Return (X, Y) of the center of cell containing provided text 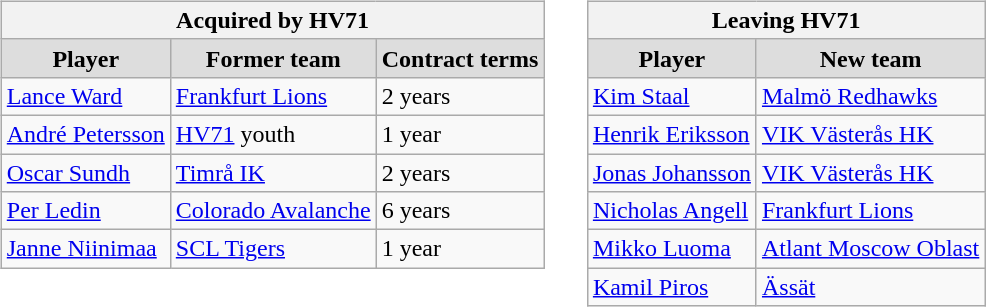
6 years (460, 211)
Mikko Luoma (672, 249)
Timrå IK (273, 173)
Nicholas Angell (672, 211)
Jonas Johansson (672, 173)
Colorado Avalanche (273, 211)
Janne Niinimaa (86, 249)
SCL Tigers (273, 249)
Former team (273, 58)
HV71 youth (273, 134)
André Petersson (86, 134)
Kim Staal (672, 96)
Henrik Eriksson (672, 134)
Leaving HV71 (786, 20)
Contract terms (460, 58)
Acquired by HV71 (272, 20)
Malmö Redhawks (870, 96)
New team (870, 58)
Atlant Moscow Oblast (870, 249)
Lance Ward (86, 96)
Per Ledin (86, 211)
Ässät (870, 287)
Oscar Sundh (86, 173)
Kamil Piros (672, 287)
